Extract the [X, Y] coordinate from the center of the cell holding the provided text.  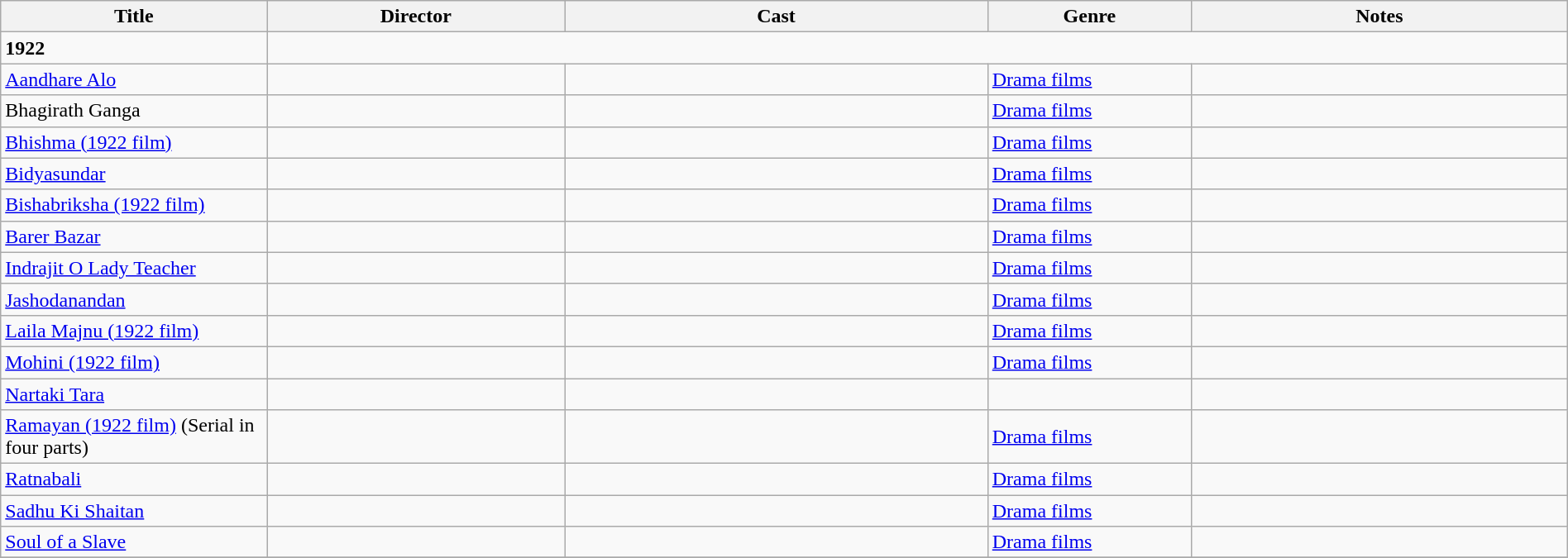
Nartaki Tara [134, 394]
Sadhu Ki Shaitan [134, 511]
Jashodanandan [134, 299]
Bishabriksha (1922 film) [134, 205]
Bidyasundar [134, 174]
Barer Bazar [134, 236]
Ratnabali [134, 479]
Ramayan (1922 film) (Serial in four parts) [134, 436]
Mohini (1922 film) [134, 362]
Aandhare Alo [134, 79]
Director [416, 17]
1922 [134, 48]
Bhishma (1922 film) [134, 142]
Indrajit O Lady Teacher [134, 268]
Laila Majnu (1922 film) [134, 331]
Notes [1379, 17]
Title [134, 17]
Cast [777, 17]
Genre [1089, 17]
Soul of a Slave [134, 542]
Bhagirath Ganga [134, 111]
